Identify which cell holds the provided text, then report its (x, y) central coordinate. 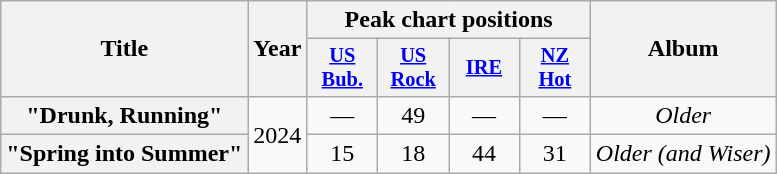
USBub. (342, 68)
2024 (278, 134)
Album (683, 49)
31 (554, 154)
Older (683, 115)
Older (and Wiser) (683, 154)
15 (342, 154)
USRock (414, 68)
18 (414, 154)
"Drunk, Running" (124, 115)
44 (484, 154)
Title (124, 49)
IRE (484, 68)
NZHot (554, 68)
Peak chart positions (448, 20)
Year (278, 49)
49 (414, 115)
"Spring into Summer" (124, 154)
